Extract the [X, Y] coordinate from the center of the cell holding the provided text.  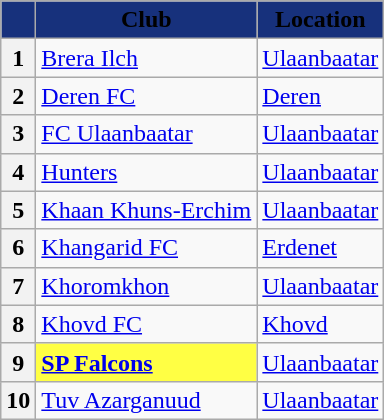
Tuv Azarganuud [146, 400]
2 [18, 96]
Khangarid FC [146, 248]
Club [146, 20]
Deren [320, 96]
Khoromkhon [146, 286]
4 [18, 172]
Location [320, 20]
7 [18, 286]
10 [18, 400]
Khovd [320, 324]
Deren FC [146, 96]
Brera Ilch [146, 58]
1 [18, 58]
SP Falcons [146, 362]
3 [18, 134]
Hunters [146, 172]
Khaan Khuns-Erchim [146, 210]
8 [18, 324]
Erdenet [320, 248]
Khovd FC [146, 324]
FC Ulaanbaatar [146, 134]
9 [18, 362]
5 [18, 210]
6 [18, 248]
